Extract the [x, y] coordinate from the center of the cell holding the provided text.  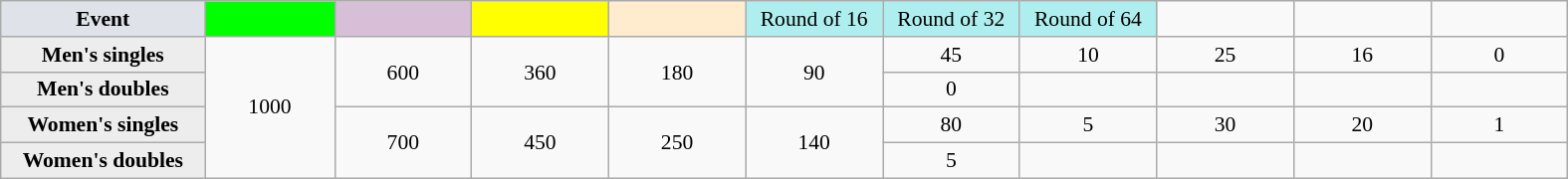
140 [814, 143]
20 [1362, 125]
25 [1226, 55]
Men's doubles [104, 89]
16 [1362, 55]
450 [541, 143]
Round of 32 [951, 19]
Round of 16 [814, 19]
360 [541, 72]
250 [677, 143]
1000 [270, 107]
10 [1088, 55]
700 [403, 143]
Event [104, 19]
80 [951, 125]
Round of 64 [1088, 19]
90 [814, 72]
Men's singles [104, 55]
Women's doubles [104, 161]
Women's singles [104, 125]
30 [1226, 125]
45 [951, 55]
1 [1499, 125]
180 [677, 72]
600 [403, 72]
